Pinpoint the cell where the given text exists, returning its [x, y] midpoint coordinate. 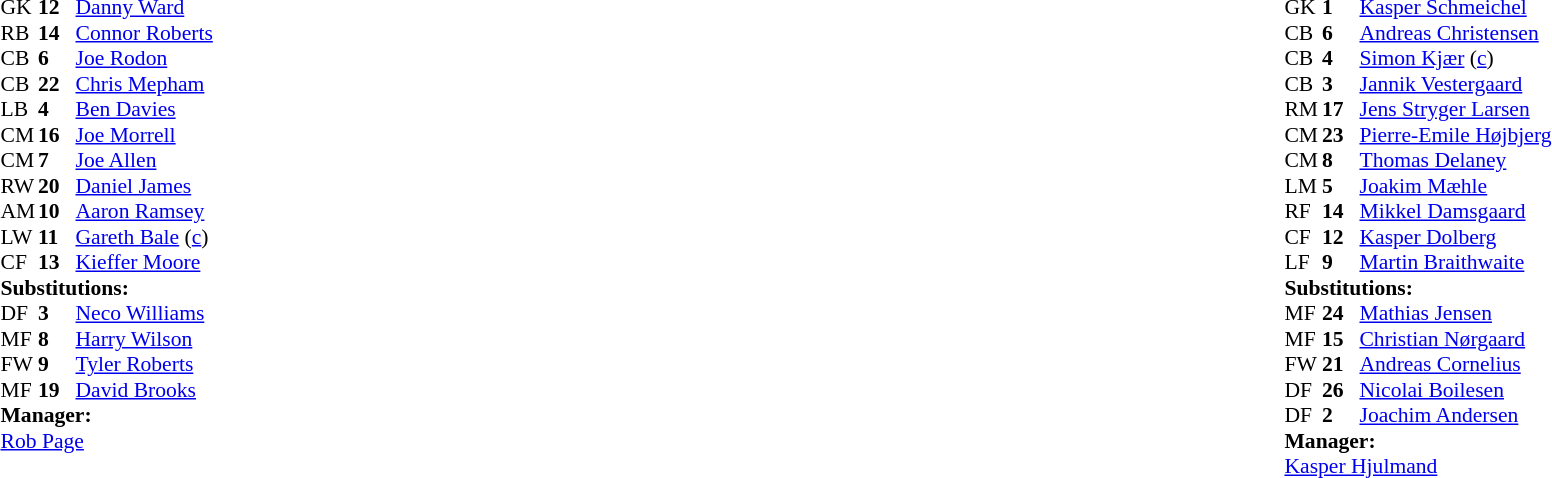
Thomas Delaney [1455, 161]
17 [1341, 109]
Neco Williams [144, 313]
Nicolai Boilesen [1455, 390]
Martin Braithwaite [1455, 263]
22 [57, 84]
21 [1341, 365]
RM [1303, 109]
16 [57, 135]
13 [57, 263]
26 [1341, 390]
24 [1341, 313]
Daniel James [144, 186]
LW [19, 237]
RF [1303, 211]
19 [57, 390]
LM [1303, 186]
2 [1341, 415]
AM [19, 211]
Kieffer Moore [144, 263]
Simon Kjær (c) [1455, 59]
Connor Roberts [144, 33]
Christian Nørgaard [1455, 339]
Harry Wilson [144, 339]
Mikkel Damsgaard [1455, 211]
Aaron Ramsey [144, 211]
11 [57, 237]
12 [1341, 237]
10 [57, 211]
Kasper Dolberg [1455, 237]
Jens Stryger Larsen [1455, 109]
Ben Davies [144, 109]
Gareth Bale (c) [144, 237]
23 [1341, 135]
Pierre-Emile Højbjerg [1455, 135]
Joe Rodon [144, 59]
LB [19, 109]
Jannik Vestergaard [1455, 84]
5 [1341, 186]
Joakim Mæhle [1455, 186]
7 [57, 161]
RW [19, 186]
Tyler Roberts [144, 365]
David Brooks [144, 390]
LF [1303, 263]
Andreas Cornelius [1455, 365]
Joe Morrell [144, 135]
20 [57, 186]
Joe Allen [144, 161]
Rob Page [106, 441]
Mathias Jensen [1455, 313]
RB [19, 33]
Chris Mepham [144, 84]
Andreas Christensen [1455, 33]
Joachim Andersen [1455, 415]
15 [1341, 339]
